From the cell containing the given text, extract its center point as (x, y) coordinate. 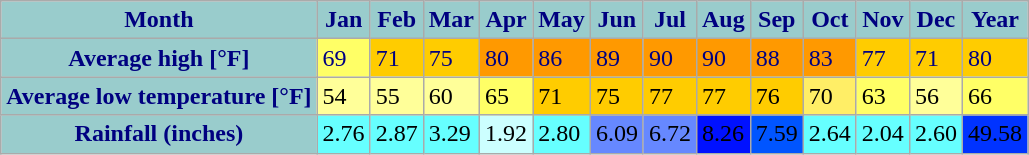
2.87 (396, 134)
6.09 (616, 134)
86 (562, 58)
83 (830, 58)
Nov (882, 20)
60 (451, 96)
Month (159, 20)
56 (936, 96)
Year (994, 20)
6.72 (670, 134)
66 (994, 96)
2.64 (830, 134)
1.92 (506, 134)
2.04 (882, 134)
Jan (344, 20)
Feb (396, 20)
3.29 (451, 134)
76 (776, 96)
Jun (616, 20)
2.80 (562, 134)
Aug (723, 20)
May (562, 20)
Rainfall (inches) (159, 134)
70 (830, 96)
Average low temperature [°F] (159, 96)
65 (506, 96)
Mar (451, 20)
69 (344, 58)
Sep (776, 20)
Oct (830, 20)
55 (396, 96)
Average high [°F] (159, 58)
Apr (506, 20)
54 (344, 96)
Dec (936, 20)
7.59 (776, 134)
88 (776, 58)
2.60 (936, 134)
8.26 (723, 134)
49.58 (994, 134)
89 (616, 58)
63 (882, 96)
Jul (670, 20)
2.76 (344, 134)
